Return (x, y) of the center of cell containing provided text 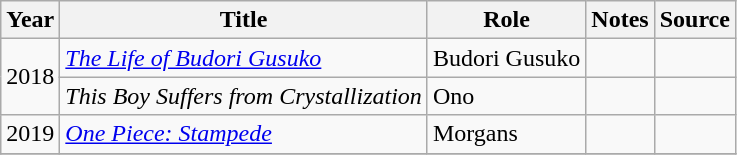
One Piece: Stampede (244, 134)
Morgans (506, 134)
Title (244, 20)
Notes (620, 20)
This Boy Suffers from Crystallization (244, 96)
Role (506, 20)
2019 (30, 134)
2018 (30, 77)
The Life of Budori Gusuko (244, 58)
Budori Gusuko (506, 58)
Source (694, 20)
Year (30, 20)
Ono (506, 96)
